Extract the [X, Y] coordinate from the center of the cell holding the provided text.  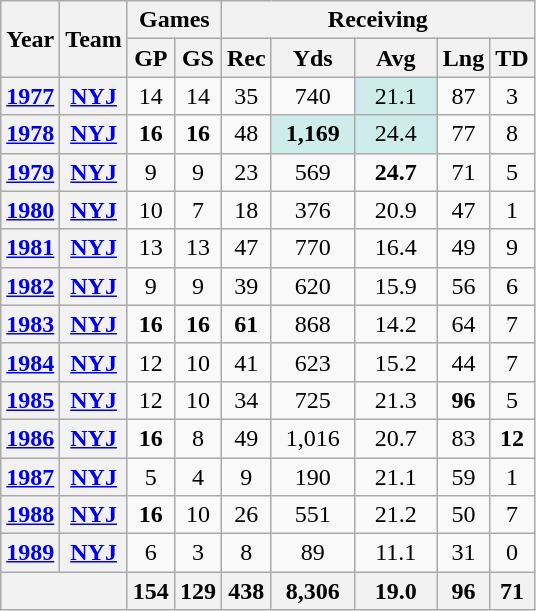
24.7 [396, 172]
18 [246, 210]
Year [30, 39]
24.4 [396, 134]
Games [174, 20]
39 [246, 286]
1978 [30, 134]
1977 [30, 96]
1984 [30, 362]
Rec [246, 58]
31 [463, 553]
1987 [30, 477]
77 [463, 134]
34 [246, 400]
26 [246, 515]
15.2 [396, 362]
190 [312, 477]
154 [150, 591]
0 [512, 553]
20.7 [396, 438]
1986 [30, 438]
35 [246, 96]
1,169 [312, 134]
1981 [30, 248]
551 [312, 515]
20.9 [396, 210]
1983 [30, 324]
87 [463, 96]
56 [463, 286]
11.1 [396, 553]
1982 [30, 286]
44 [463, 362]
50 [463, 515]
GP [150, 58]
1989 [30, 553]
16.4 [396, 248]
1985 [30, 400]
GS [198, 58]
Yds [312, 58]
21.3 [396, 400]
64 [463, 324]
48 [246, 134]
4 [198, 477]
623 [312, 362]
Receiving [378, 20]
620 [312, 286]
14.2 [396, 324]
1979 [30, 172]
1,016 [312, 438]
740 [312, 96]
129 [198, 591]
61 [246, 324]
15.9 [396, 286]
TD [512, 58]
21.2 [396, 515]
770 [312, 248]
41 [246, 362]
376 [312, 210]
569 [312, 172]
59 [463, 477]
Lng [463, 58]
8,306 [312, 591]
19.0 [396, 591]
868 [312, 324]
725 [312, 400]
438 [246, 591]
89 [312, 553]
Team [94, 39]
1988 [30, 515]
Avg [396, 58]
23 [246, 172]
83 [463, 438]
1980 [30, 210]
